Determine the (X, Y) coordinate at the center of the cell enclosing the given text.  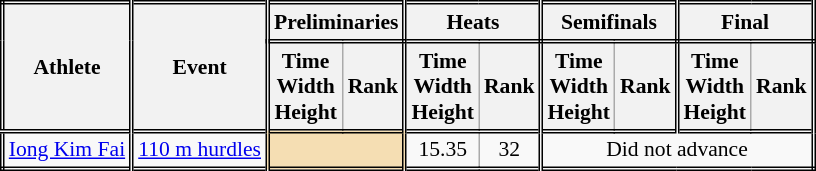
Event (200, 67)
Final (745, 22)
32 (510, 150)
Preliminaries (336, 22)
15.35 (442, 150)
Iong Kim Fai (66, 150)
Semifinals (609, 22)
110 m hurdles (200, 150)
Did not advance (677, 150)
Athlete (66, 67)
Heats (473, 22)
